Return [X, Y] of the center of cell containing provided text 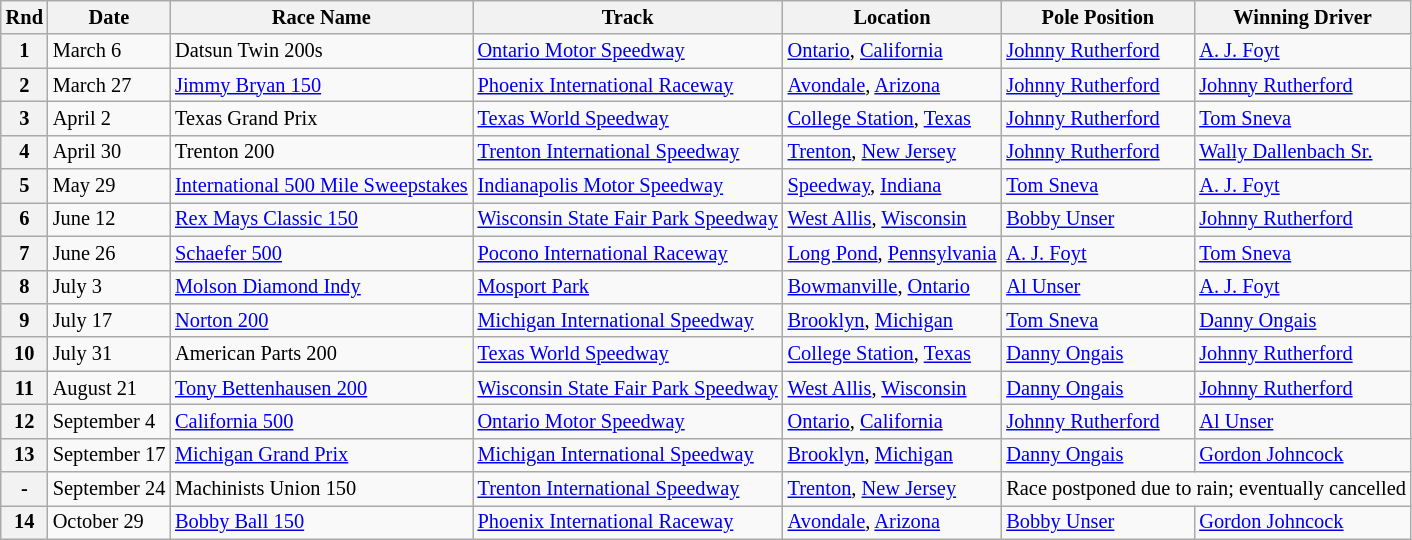
July 31 [109, 354]
Winning Driver [1302, 17]
Trenton 200 [321, 152]
Date [109, 17]
Race postponed due to rain; eventually cancelled [1206, 489]
September 17 [109, 455]
11 [24, 388]
May 29 [109, 186]
Pocono International Raceway [628, 253]
Machinists Union 150 [321, 489]
10 [24, 354]
July 3 [109, 287]
2 [24, 85]
International 500 Mile Sweepstakes [321, 186]
14 [24, 522]
Michigan Grand Prix [321, 455]
October 29 [109, 522]
April 30 [109, 152]
Pole Position [1098, 17]
Norton 200 [321, 320]
June 26 [109, 253]
September 4 [109, 421]
September 24 [109, 489]
June 12 [109, 219]
Rnd [24, 17]
August 21 [109, 388]
4 [24, 152]
Rex Mays Classic 150 [321, 219]
Track [628, 17]
Bobby Ball 150 [321, 522]
Long Pond, Pennsylvania [892, 253]
March 6 [109, 51]
Speedway, Indiana [892, 186]
3 [24, 118]
Schaefer 500 [321, 253]
9 [24, 320]
6 [24, 219]
Mosport Park [628, 287]
Wally Dallenbach Sr. [1302, 152]
Texas Grand Prix [321, 118]
Molson Diamond Indy [321, 287]
Bowmanville, Ontario [892, 287]
8 [24, 287]
Race Name [321, 17]
7 [24, 253]
July 17 [109, 320]
Datsun Twin 200s [321, 51]
Tony Bettenhausen 200 [321, 388]
12 [24, 421]
- [24, 489]
March 27 [109, 85]
13 [24, 455]
Location [892, 17]
1 [24, 51]
Jimmy Bryan 150 [321, 85]
5 [24, 186]
Indianapolis Motor Speedway [628, 186]
California 500 [321, 421]
American Parts 200 [321, 354]
April 2 [109, 118]
